Pinpoint the cell where the given text exists, returning its [X, Y] midpoint coordinate. 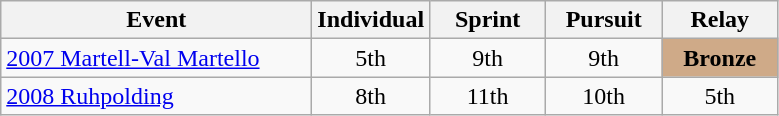
Individual [371, 20]
8th [371, 96]
Pursuit [604, 20]
Bronze [720, 58]
11th [488, 96]
2007 Martell-Val Martello [156, 58]
2008 Ruhpolding [156, 96]
Event [156, 20]
10th [604, 96]
Sprint [488, 20]
Relay [720, 20]
